Locate the cell with the specified text and output its [x, y] center coordinate. 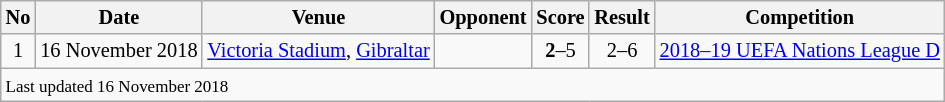
Victoria Stadium, Gibraltar [318, 51]
16 November 2018 [118, 51]
2–6 [622, 51]
2–5 [560, 51]
Opponent [484, 17]
2018–19 UEFA Nations League D [800, 51]
Last updated 16 November 2018 [473, 85]
Result [622, 17]
No [18, 17]
Venue [318, 17]
Score [560, 17]
Competition [800, 17]
Date [118, 17]
1 [18, 51]
